Find where the given text appears and provide that cell's center as (X, Y) coordinate. 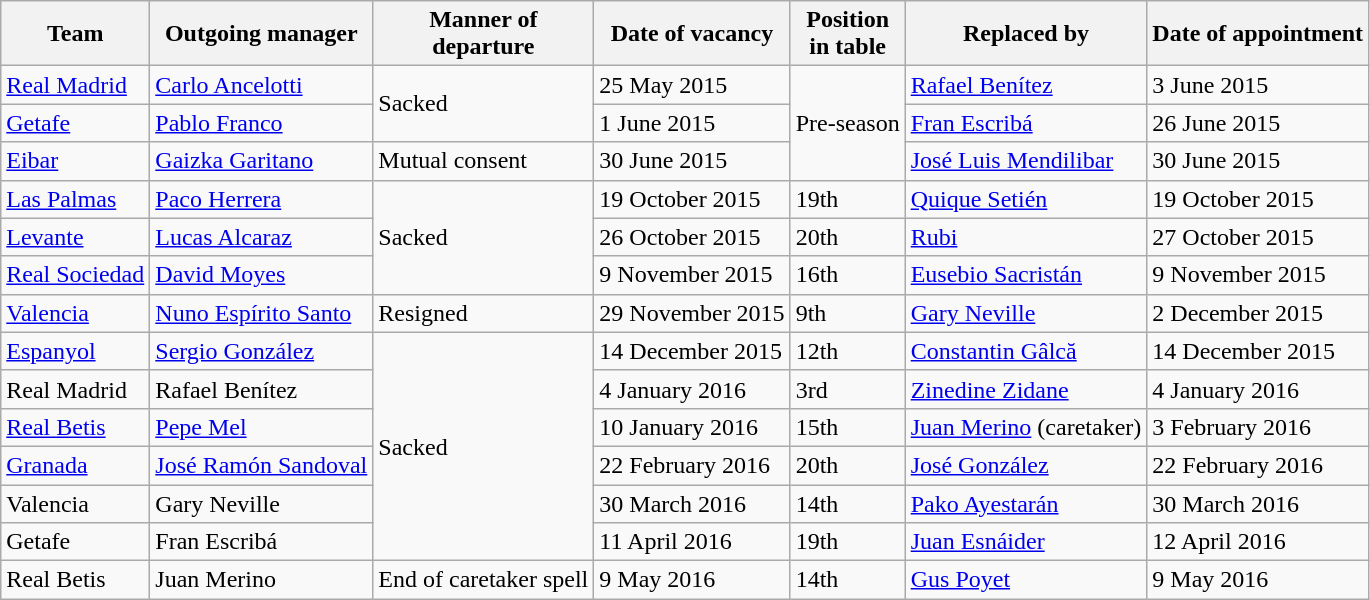
Las Palmas (76, 199)
Mutual consent (484, 161)
12 April 2016 (1258, 542)
Pepe Mel (262, 427)
Position in table (848, 34)
16th (848, 275)
Pre-season (848, 123)
15th (848, 427)
David Moyes (262, 275)
Lucas Alcaraz (262, 237)
Constantin Gâlcă (1026, 351)
12th (848, 351)
Carlo Ancelotti (262, 85)
Pablo Franco (262, 123)
27 October 2015 (1258, 237)
José González (1026, 465)
25 May 2015 (692, 85)
Levante (76, 237)
José Luis Mendilibar (1026, 161)
José Ramón Sandoval (262, 465)
Gus Poyet (1026, 580)
Zinedine Zidane (1026, 389)
Replaced by (1026, 34)
Pako Ayestarán (1026, 503)
Nuno Espírito Santo (262, 313)
Date of vacancy (692, 34)
Manner of departure (484, 34)
3 June 2015 (1258, 85)
1 June 2015 (692, 123)
Granada (76, 465)
26 October 2015 (692, 237)
29 November 2015 (692, 313)
Sergio González (262, 351)
Real Sociedad (76, 275)
10 January 2016 (692, 427)
Eusebio Sacristán (1026, 275)
9th (848, 313)
Resigned (484, 313)
Juan Esnáider (1026, 542)
Rubi (1026, 237)
2 December 2015 (1258, 313)
3rd (848, 389)
Juan Merino (caretaker) (1026, 427)
3 February 2016 (1258, 427)
End of caretaker spell (484, 580)
Quique Setién (1026, 199)
11 April 2016 (692, 542)
Outgoing manager (262, 34)
Eibar (76, 161)
Gaizka Garitano (262, 161)
Date of appointment (1258, 34)
Espanyol (76, 351)
Paco Herrera (262, 199)
Juan Merino (262, 580)
26 June 2015 (1258, 123)
Team (76, 34)
